Search for the cell housing the specified text and yield its [X, Y] center coordinate. 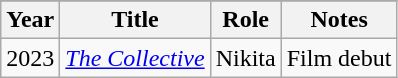
2023 [30, 58]
Nikita [246, 58]
Role [246, 20]
Year [30, 20]
The Collective [135, 58]
Title [135, 20]
Notes [339, 20]
Film debut [339, 58]
